From the cell containing the given text, extract its center point as [X, Y] coordinate. 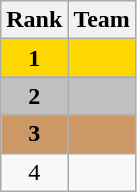
3 [34, 134]
2 [34, 96]
1 [34, 58]
4 [34, 172]
Rank [34, 20]
Team [102, 20]
